Output the [x, y] coordinate of the center of the cell containing the given text.  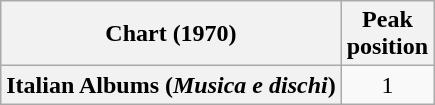
Italian Albums (Musica e dischi) [171, 85]
Peakposition [387, 34]
1 [387, 85]
Chart (1970) [171, 34]
